Detect which cell encompasses the target text, then output its (x, y) center coordinate. 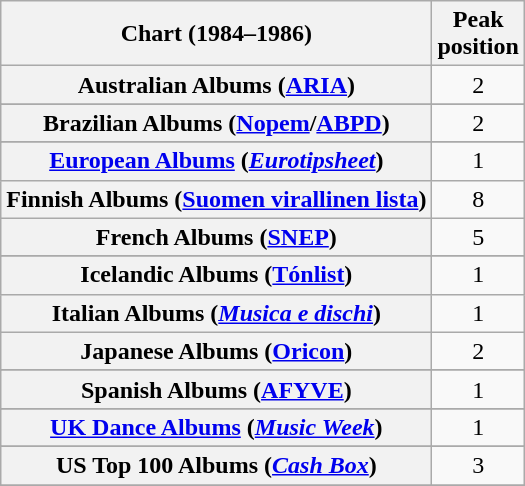
Icelandic Albums (Tónlist) (216, 275)
Spanish Albums (AFYVE) (216, 389)
5 (478, 237)
Japanese Albums (Oricon) (216, 351)
UK Dance Albums (Music Week) (216, 427)
3 (478, 465)
Finnish Albums (Suomen virallinen lista) (216, 199)
Peakposition (478, 34)
Italian Albums (Musica e dischi) (216, 313)
8 (478, 199)
French Albums (SNEP) (216, 237)
European Albums (Eurotipsheet) (216, 161)
US Top 100 Albums (Cash Box) (216, 465)
Brazilian Albums (Nopem/ABPD) (216, 123)
Chart (1984–1986) (216, 34)
Australian Albums (ARIA) (216, 85)
